Locate the cell with the specified text and output its (x, y) center coordinate. 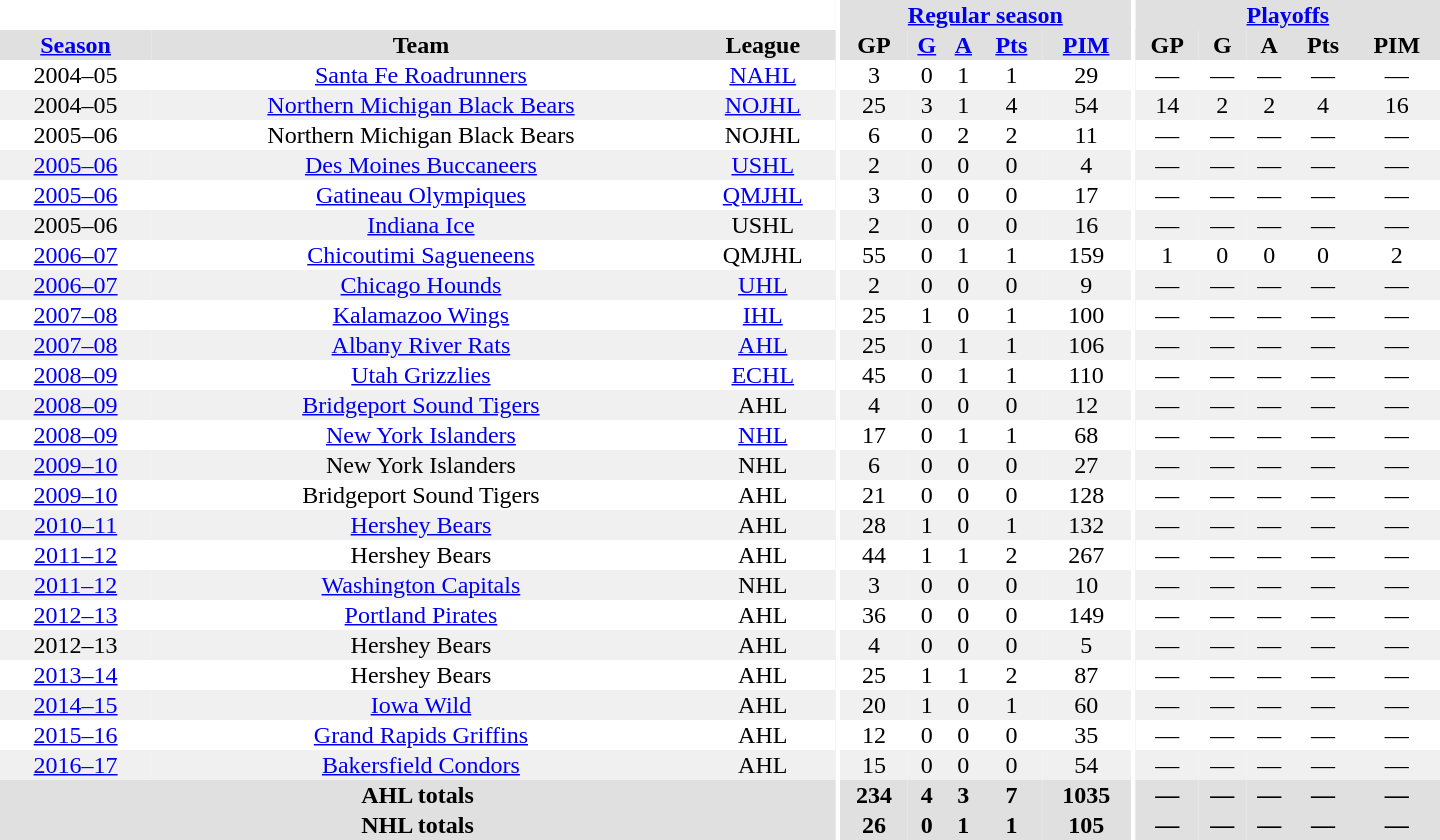
League (763, 45)
106 (1086, 345)
NAHL (763, 75)
Gatineau Olympiques (420, 195)
2014–15 (76, 705)
Utah Grizzlies (420, 375)
28 (874, 525)
105 (1086, 825)
Regular season (985, 15)
149 (1086, 615)
68 (1086, 435)
Chicago Hounds (420, 285)
ECHL (763, 375)
2013–14 (76, 675)
7 (1012, 795)
60 (1086, 705)
UHL (763, 285)
Grand Rapids Griffins (420, 735)
Washington Capitals (420, 585)
2016–17 (76, 765)
Team (420, 45)
21 (874, 495)
2010–11 (76, 525)
Indiana Ice (420, 225)
NHL totals (418, 825)
44 (874, 555)
100 (1086, 315)
Kalamazoo Wings (420, 315)
Des Moines Buccaneers (420, 165)
234 (874, 795)
Season (76, 45)
45 (874, 375)
AHL totals (418, 795)
Albany River Rats (420, 345)
35 (1086, 735)
14 (1168, 105)
267 (1086, 555)
11 (1086, 135)
55 (874, 255)
159 (1086, 255)
15 (874, 765)
Bakersfield Condors (420, 765)
Chicoutimi Sagueneens (420, 255)
10 (1086, 585)
87 (1086, 675)
27 (1086, 465)
1035 (1086, 795)
20 (874, 705)
128 (1086, 495)
Iowa Wild (420, 705)
Playoffs (1288, 15)
2015–16 (76, 735)
110 (1086, 375)
Santa Fe Roadrunners (420, 75)
36 (874, 615)
Portland Pirates (420, 615)
29 (1086, 75)
9 (1086, 285)
132 (1086, 525)
IHL (763, 315)
5 (1086, 645)
26 (874, 825)
